For the text-containing cell, return its midpoint in (x, y) coordinate format. 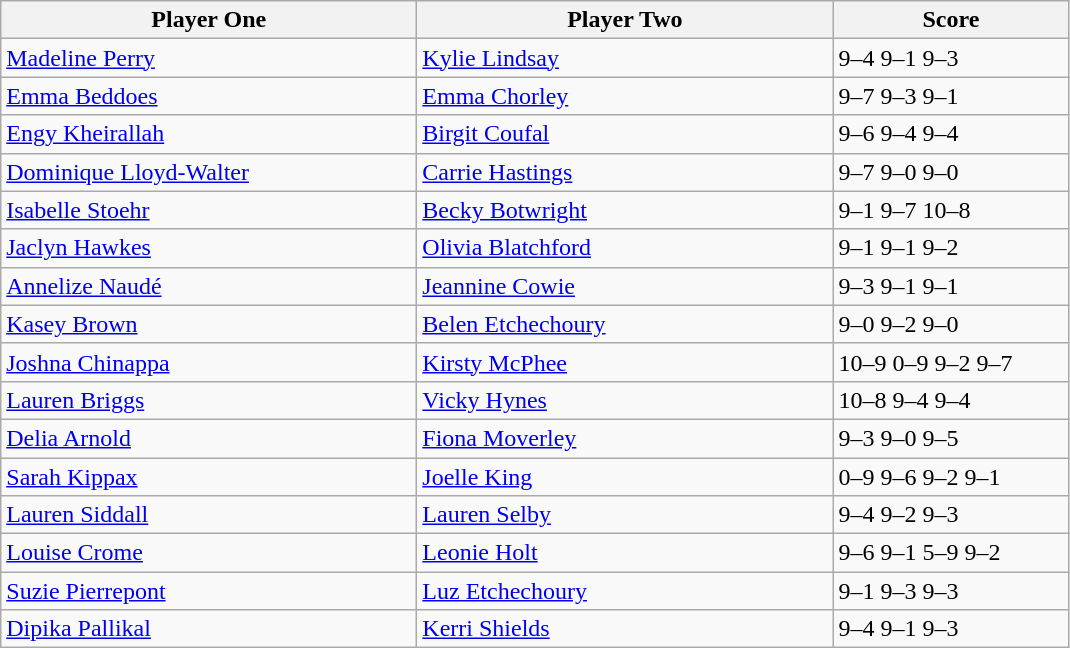
9–7 9–3 9–1 (951, 96)
9–6 9–1 5–9 9–2 (951, 553)
Jeannine Cowie (625, 286)
Kirsty McPhee (625, 362)
10–9 0–9 9–2 9–7 (951, 362)
Lauren Briggs (209, 400)
9–7 9–0 9–0 (951, 172)
Score (951, 20)
Vicky Hynes (625, 400)
Louise Crome (209, 553)
Kylie Lindsay (625, 58)
Carrie Hastings (625, 172)
Emma Beddoes (209, 96)
Jaclyn Hawkes (209, 248)
Lauren Selby (625, 515)
Fiona Moverley (625, 438)
Leonie Holt (625, 553)
Joelle King (625, 477)
Madeline Perry (209, 58)
Olivia Blatchford (625, 248)
Kerri Shields (625, 629)
Suzie Pierrepont (209, 591)
Dominique Lloyd-Walter (209, 172)
9–1 9–1 9–2 (951, 248)
Isabelle Stoehr (209, 210)
9–1 9–3 9–3 (951, 591)
Player Two (625, 20)
Sarah Kippax (209, 477)
10–8 9–4 9–4 (951, 400)
Emma Chorley (625, 96)
Becky Botwright (625, 210)
Belen Etchechoury (625, 324)
9–4 9–2 9–3 (951, 515)
Luz Etchechoury (625, 591)
Joshna Chinappa (209, 362)
9–6 9–4 9–4 (951, 134)
Kasey Brown (209, 324)
Birgit Coufal (625, 134)
Delia Arnold (209, 438)
Engy Kheirallah (209, 134)
Lauren Siddall (209, 515)
Dipika Pallikal (209, 629)
Annelize Naudé (209, 286)
9–3 9–1 9–1 (951, 286)
Player One (209, 20)
9–0 9–2 9–0 (951, 324)
9–1 9–7 10–8 (951, 210)
0–9 9–6 9–2 9–1 (951, 477)
9–3 9–0 9–5 (951, 438)
